Scan for the cell matching the given text and deliver its (x, y) coordinate at center. 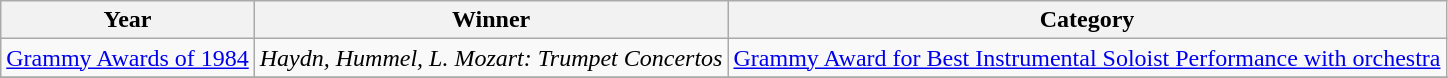
Haydn, Hummel, L. Mozart: Trumpet Concertos (491, 58)
Grammy Award for Best Instrumental Soloist Performance with orchestra (1087, 58)
Winner (491, 20)
Year (128, 20)
Grammy Awards of 1984 (128, 58)
Category (1087, 20)
